Return [X, Y] of the center of cell containing provided text 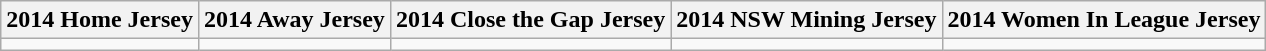
2014 Away Jersey [294, 20]
2014 Close the Gap Jersey [530, 20]
2014 Women In League Jersey [1104, 20]
2014 Home Jersey [100, 20]
2014 NSW Mining Jersey [806, 20]
